Return (X, Y) of the center of cell containing provided text 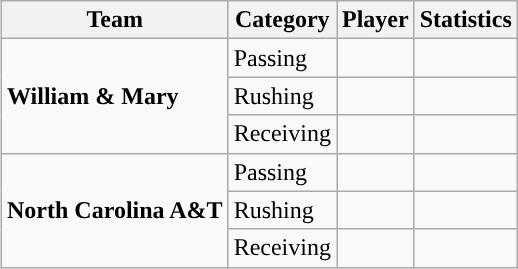
Player (375, 20)
Team (114, 20)
Statistics (466, 20)
Category (282, 20)
North Carolina A&T (114, 210)
William & Mary (114, 96)
